Detect which cell encompasses the target text, then output its [X, Y] center coordinate. 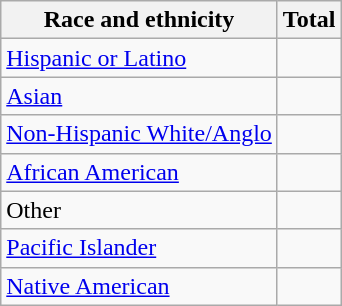
Asian [140, 96]
Other [140, 210]
Hispanic or Latino [140, 58]
Total [309, 20]
Race and ethnicity [140, 20]
Non-Hispanic White/Anglo [140, 134]
Native American [140, 286]
African American [140, 172]
Pacific Islander [140, 248]
